Determine the [x, y] coordinate at the center of the cell enclosing the given text.  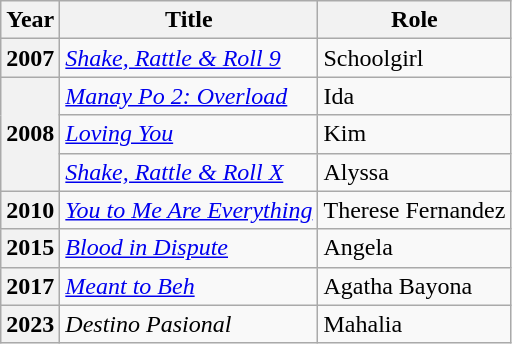
Mahalia [414, 324]
2017 [30, 286]
2007 [30, 58]
Title [189, 20]
Alyssa [414, 172]
Ida [414, 96]
2008 [30, 134]
2023 [30, 324]
Agatha Bayona [414, 286]
You to Me Are Everything [189, 210]
2015 [30, 248]
Angela [414, 248]
2010 [30, 210]
Manay Po 2: Overload [189, 96]
Loving You [189, 134]
Meant to Beh [189, 286]
Shake, Rattle & Roll X [189, 172]
Blood in Dispute [189, 248]
Destino Pasional [189, 324]
Shake, Rattle & Roll 9 [189, 58]
Kim [414, 134]
Role [414, 20]
Year [30, 20]
Therese Fernandez [414, 210]
Schoolgirl [414, 58]
